Search for the cell housing the specified text and yield its (X, Y) center coordinate. 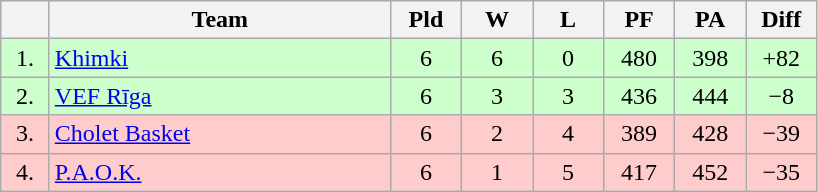
2. (26, 96)
W (496, 20)
389 (640, 134)
398 (710, 58)
Pld (426, 20)
0 (568, 58)
−39 (782, 134)
1. (26, 58)
1 (496, 172)
480 (640, 58)
PF (640, 20)
2 (496, 134)
4 (568, 134)
3. (26, 134)
−35 (782, 172)
−8 (782, 96)
Khimki (220, 58)
428 (710, 134)
L (568, 20)
VEF Rīga (220, 96)
Diff (782, 20)
444 (710, 96)
Team (220, 20)
436 (640, 96)
PA (710, 20)
4. (26, 172)
452 (710, 172)
P.A.O.K. (220, 172)
417 (640, 172)
5 (568, 172)
Cholet Basket (220, 134)
+82 (782, 58)
